From the cell containing the given text, extract its center point as (X, Y) coordinate. 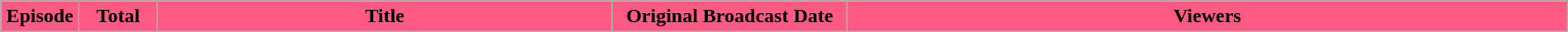
Title (385, 16)
Episode (40, 16)
Total (117, 16)
Viewers (1207, 16)
Original Broadcast Date (729, 16)
